Detect which cell encompasses the target text, then output its [X, Y] center coordinate. 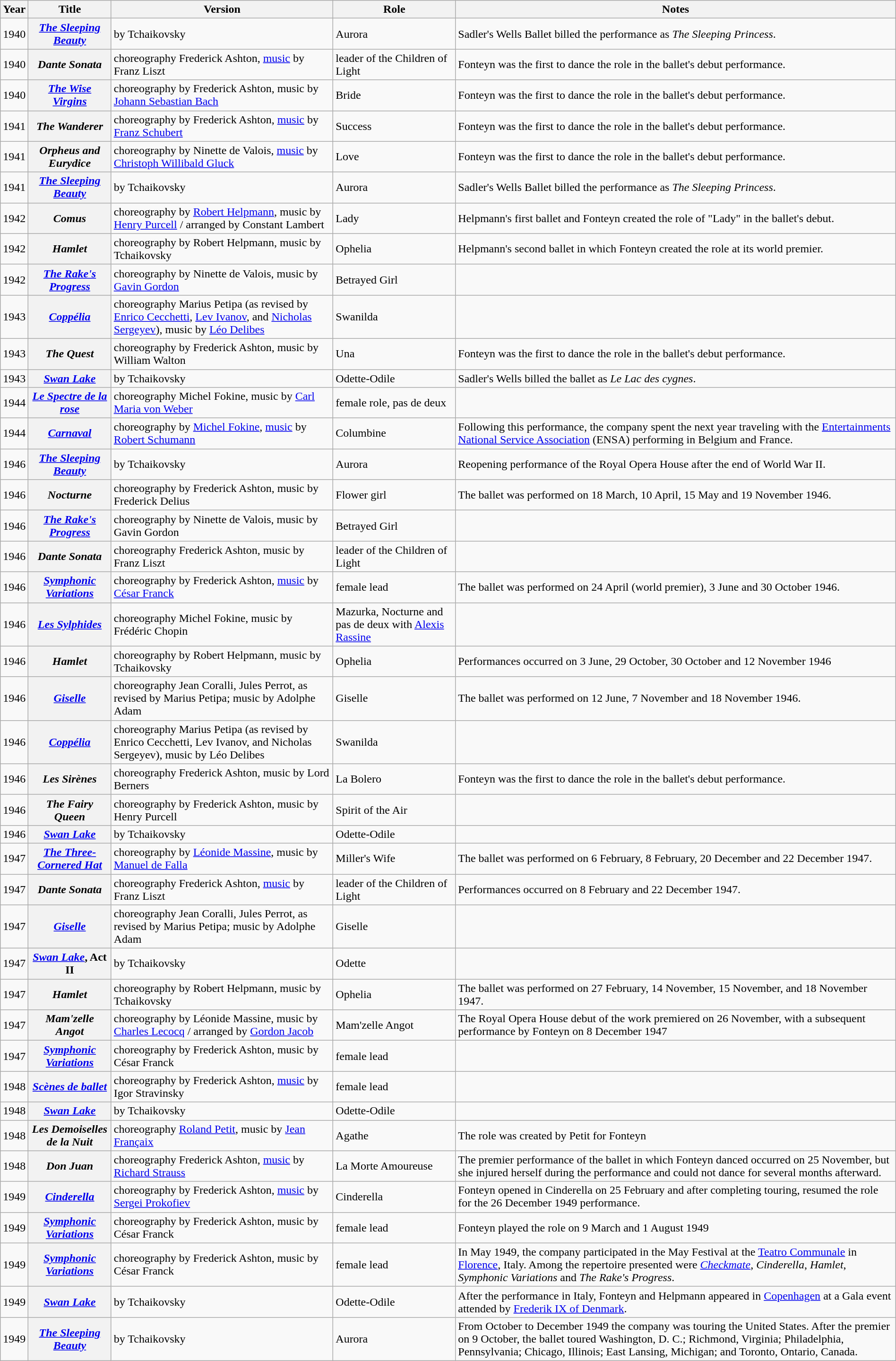
choreography Frederick Ashton, music by Richard Strauss [222, 1166]
The Royal Opera House debut of the work premiered on 26 November, with a subsequent performance by Fonteyn on 8 December 1947 [676, 1025]
Love [394, 157]
La Bolero [394, 779]
Orpheus and Eurydice [70, 157]
Fonteyn opened in Cinderella on 25 February and after completing touring, resumed the role for the 26 December 1949 performance. [676, 1197]
Flower girl [394, 495]
The Fairy Queen [70, 810]
Agathe [394, 1135]
Helpmann's first ballet and Fonteyn created the role of "Lady" in the ballet's debut. [676, 218]
choreography by Léonide Massine, music by Charles Lecocq / arranged by Gordon Jacob [222, 1025]
choreography by Frederick Ashton, music by William Walton [222, 353]
choreography Michel Fokine, music by Frédéric Chopin [222, 624]
choreography by Ninette de Valois, music by Christoph Willibald Gluck [222, 157]
choreography by Frederick Ashton, music by Johann Sebastian Bach [222, 95]
Role [394, 9]
The ballet was performed on 24 April (world premier), 3 June and 30 October 1946. [676, 587]
choreography by Frederick Ashton, music by Henry Purcell [222, 810]
The ballet was performed on 18 March, 10 April, 15 May and 19 November 1946. [676, 495]
After the performance in Italy, Fonteyn and Helpmann appeared in Copenhagen at a Gala event attended by Frederik IX of Denmark. [676, 1301]
Fonteyn played the role on 9 March and 1 August 1949 [676, 1228]
Odette [394, 964]
Title [70, 9]
Swan Lake, Act II [70, 964]
choreography by Michel Fokine, music by Robert Schumann [222, 434]
Les Demoiselles de la Nuit [70, 1135]
The Wanderer [70, 126]
choreography by Frederick Ashton, music by Igor Stravinsky [222, 1087]
Bride [394, 95]
Helpmann's second ballet in which Fonteyn created the role at its world premier. [676, 249]
choreography Roland Petit, music by Jean Françaix [222, 1135]
The Quest [70, 353]
Scènes de ballet [70, 1087]
Performances occurred on 8 February and 22 December 1947. [676, 889]
choreography by Frederick Ashton, music by Frederick Delius [222, 495]
The ballet was performed on 27 February, 14 November, 15 November, and 18 November 1947. [676, 994]
Don Juan [70, 1166]
Mazurka, Nocturne and pas de deux with Alexis Rassine [394, 624]
The role was created by Petit for Fonteyn [676, 1135]
Sadler's Wells billed the ballet as Le Lac des cygnes. [676, 379]
female role, pas de deux [394, 403]
Reopening performance of the Royal Opera House after the end of World War II. [676, 464]
choreography Michel Fokine, music by Carl Maria von Weber [222, 403]
Year [14, 9]
Success [394, 126]
choreography by Robert Helpmann, music by Henry Purcell / arranged by Constant Lambert [222, 218]
La Morte Amoureuse [394, 1166]
Una [394, 353]
choreography by Frederick Ashton, music by Franz Schubert [222, 126]
Performances occurred on 3 June, 29 October, 30 October and 12 November 1946 [676, 662]
The ballet was performed on 12 June, 7 November and 18 November 1946. [676, 698]
The Three-Cornered Hat [70, 858]
The Wise Virgins [70, 95]
Les Sirènes [70, 779]
Notes [676, 9]
Columbine [394, 434]
Lady [394, 218]
Miller's Wife [394, 858]
choreography by Léonide Massine, music by Manuel de Falla [222, 858]
Comus [70, 218]
The ballet was performed on 6 February, 8 February, 20 December and 22 December 1947. [676, 858]
Carnaval [70, 434]
Le Spectre de la rose [70, 403]
choreography Frederick Ashton, music by Lord Berners [222, 779]
Version [222, 9]
Spirit of the Air [394, 810]
Les Sylphides [70, 624]
choreography by Frederick Ashton, music by Sergei Prokofiev [222, 1197]
Nocturne [70, 495]
